Identify which cell holds the provided text, then report its [X, Y] central coordinate. 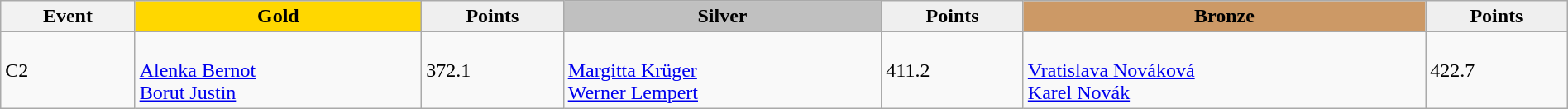
422.7 [1497, 70]
Margitta KrügerWerner Lempert [723, 70]
Vratislava NovákováKarel Novák [1224, 70]
Gold [278, 17]
Bronze [1224, 17]
411.2 [953, 70]
372.1 [493, 70]
Event [68, 17]
Silver [723, 17]
C2 [68, 70]
Alenka BernotBorut Justin [278, 70]
